Identify which cell holds the provided text, then report its (x, y) central coordinate. 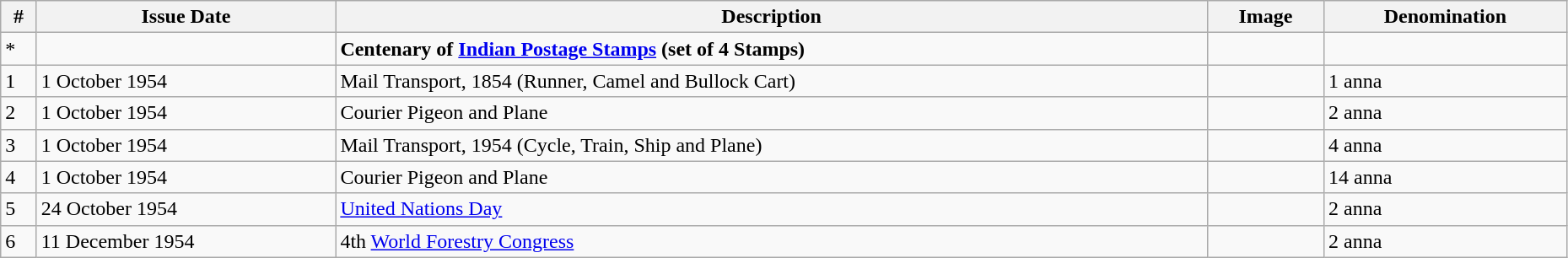
2 (19, 113)
11 December 1954 (186, 241)
14 anna (1445, 177)
# (19, 17)
6 (19, 241)
4 (19, 177)
3 (19, 145)
5 (19, 209)
Issue Date (186, 17)
4th World Forestry Congress (772, 241)
Denomination (1445, 17)
Image (1265, 17)
Mail Transport, 1854 (Runner, Camel and Bullock Cart) (772, 81)
4 anna (1445, 145)
1 (19, 81)
United Nations Day (772, 209)
* (19, 49)
Mail Transport, 1954 (Cycle, Train, Ship and Plane) (772, 145)
Centenary of Indian Postage Stamps (set of 4 Stamps) (772, 49)
24 October 1954 (186, 209)
1 anna (1445, 81)
Description (772, 17)
